For the text-containing cell, return its midpoint in [X, Y] coordinate format. 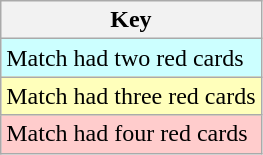
Match had three red cards [131, 96]
Key [131, 20]
Match had two red cards [131, 58]
Match had four red cards [131, 134]
